Provide the [X, Y] coordinate of the cell's center where the given text is located.  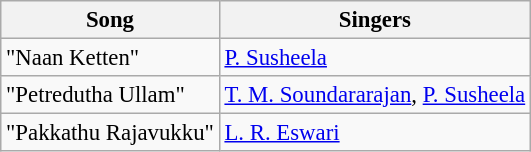
Singers [374, 20]
"Petredutha Ullam" [110, 95]
"Naan Ketten" [110, 58]
P. Susheela [374, 58]
Song [110, 20]
"Pakkathu Rajavukku" [110, 133]
L. R. Eswari [374, 133]
T. M. Soundararajan, P. Susheela [374, 95]
